Scan for the cell matching the given text and deliver its (x, y) coordinate at center. 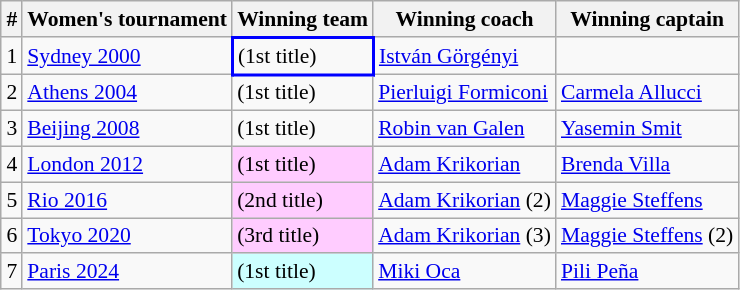
4 (12, 165)
Winning coach (464, 19)
Adam Krikorian (3) (464, 236)
Adam Krikorian (2) (464, 200)
Maggie Steffens (2) (647, 236)
Sydney 2000 (127, 56)
Tokyo 2020 (127, 236)
Winning team (302, 19)
5 (12, 200)
Athens 2004 (127, 93)
Miki Oca (464, 272)
3 (12, 129)
Paris 2024 (127, 272)
Rio 2016 (127, 200)
2 (12, 93)
(3rd title) (302, 236)
Pierluigi Formiconi (464, 93)
6 (12, 236)
Maggie Steffens (647, 200)
Adam Krikorian (464, 165)
Robin van Galen (464, 129)
(2nd title) (302, 200)
7 (12, 272)
István Görgényi (464, 56)
Winning captain (647, 19)
Women's tournament (127, 19)
Carmela Allucci (647, 93)
Beijing 2008 (127, 129)
London 2012 (127, 165)
Yasemin Smit (647, 129)
Pili Peña (647, 272)
# (12, 19)
Brenda Villa (647, 165)
1 (12, 56)
